Output the [x, y] coordinate of the center of the cell containing the given text.  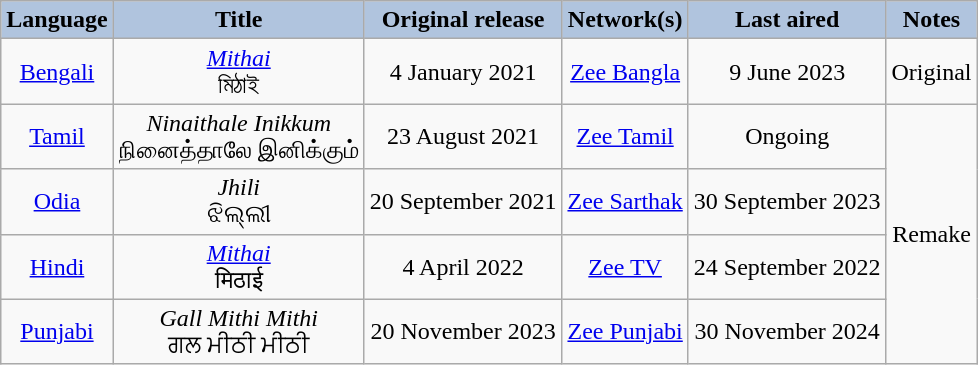
Zee Tamil [625, 136]
Hindi [57, 266]
Zee Bangla [625, 72]
Network(s) [625, 20]
20 November 2023 [463, 332]
Mithai मिठाई [238, 266]
Last aired [787, 20]
Ongoing [787, 136]
20 September 2021 [463, 202]
Zee Punjabi [625, 332]
Zee Sarthak [625, 202]
Tamil [57, 136]
Ninaithale Inikkum நினைத்தாலே இனிக்கும் [238, 136]
Title [238, 20]
30 November 2024 [787, 332]
Gall Mithi Mithi ਗਲ ਮੀਠੀ ਮੀਠੀ [238, 332]
23 August 2021 [463, 136]
Zee TV [625, 266]
Notes [932, 20]
Mithai মিঠাই [238, 72]
24 September 2022 [787, 266]
30 September 2023 [787, 202]
4 January 2021 [463, 72]
Original [932, 72]
Odia [57, 202]
4 April 2022 [463, 266]
9 June 2023 [787, 72]
Original release [463, 20]
Language [57, 20]
Jhili ଝିଲ୍ଲୀ [238, 202]
Remake [932, 234]
Bengali [57, 72]
Punjabi [57, 332]
